Determine the [x, y] coordinate at the center of the cell enclosing the given text.  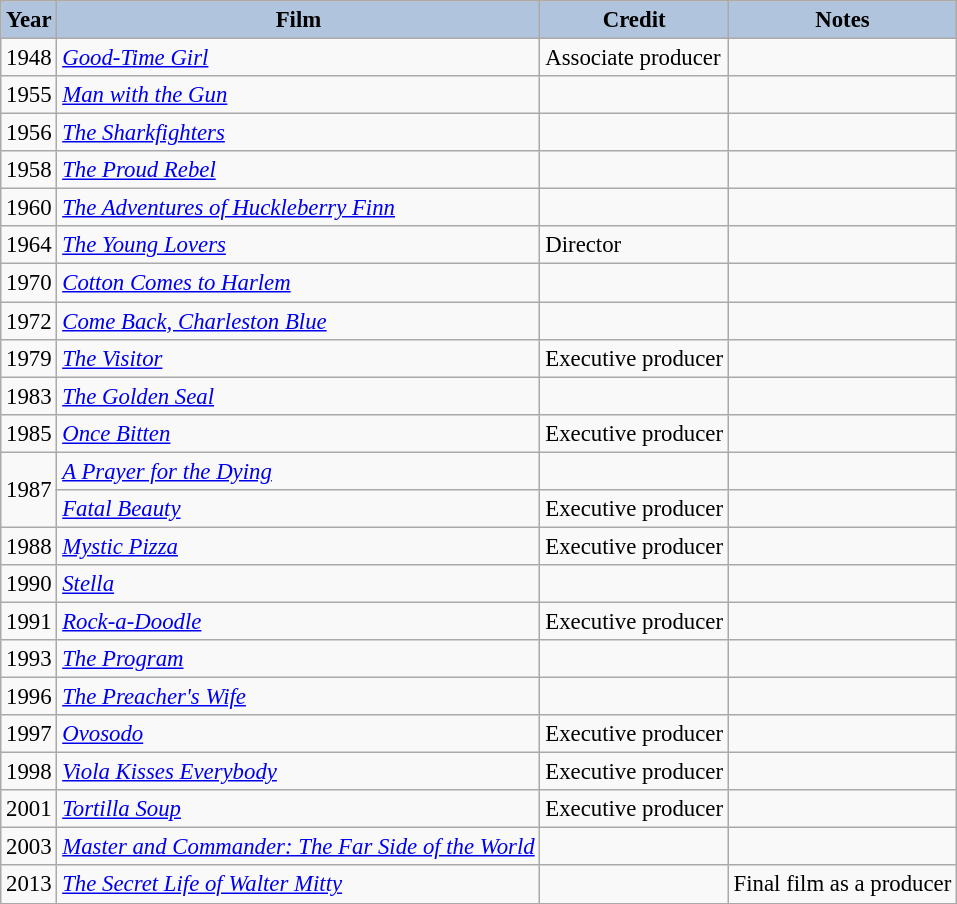
A Prayer for the Dying [298, 471]
The Visitor [298, 358]
Credit [634, 20]
Rock-a-Doodle [298, 621]
Associate producer [634, 58]
1964 [29, 245]
1985 [29, 433]
The Secret Life of Walter Mitty [298, 885]
1955 [29, 95]
2003 [29, 847]
1987 [29, 490]
2001 [29, 809]
Ovosodo [298, 734]
1983 [29, 396]
Cotton Comes to Harlem [298, 283]
1997 [29, 734]
The Young Lovers [298, 245]
Year [29, 20]
The Sharkfighters [298, 133]
The Adventures of Huckleberry Finn [298, 208]
1996 [29, 697]
Once Bitten [298, 433]
1988 [29, 546]
Man with the Gun [298, 95]
Master and Commander: The Far Side of the World [298, 847]
Film [298, 20]
1972 [29, 321]
Final film as a producer [842, 885]
The Program [298, 659]
The Preacher's Wife [298, 697]
1958 [29, 170]
Good-Time Girl [298, 58]
The Golden Seal [298, 396]
1993 [29, 659]
1998 [29, 772]
Mystic Pizza [298, 546]
Fatal Beauty [298, 509]
1956 [29, 133]
Viola Kisses Everybody [298, 772]
The Proud Rebel [298, 170]
Director [634, 245]
Come Back, Charleston Blue [298, 321]
Stella [298, 584]
1970 [29, 283]
2013 [29, 885]
1960 [29, 208]
1991 [29, 621]
Notes [842, 20]
1979 [29, 358]
1990 [29, 584]
1948 [29, 58]
Tortilla Soup [298, 809]
